Output the [X, Y] coordinate of the center of the cell containing the given text.  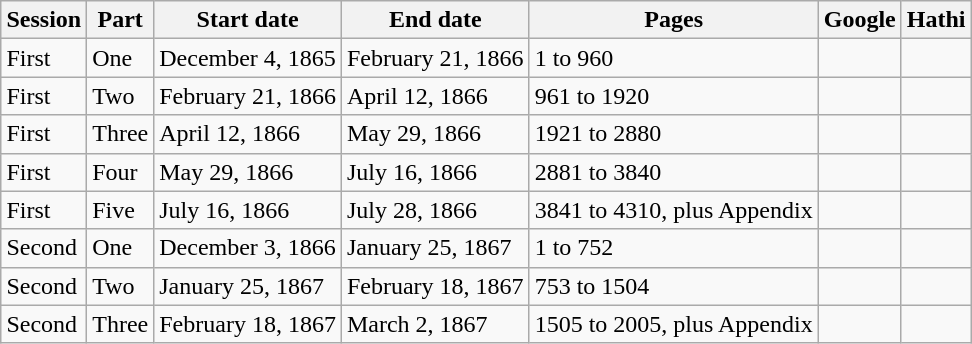
Google [860, 20]
End date [435, 20]
1505 to 2005, plus Appendix [674, 324]
Pages [674, 20]
Hathi [936, 20]
753 to 1504 [674, 286]
Start date [248, 20]
1 to 960 [674, 58]
December 4, 1865 [248, 58]
3841 to 4310, plus Appendix [674, 210]
Five [120, 210]
961 to 1920 [674, 96]
Session [44, 20]
Four [120, 172]
March 2, 1867 [435, 324]
1 to 752 [674, 248]
July 28, 1866 [435, 210]
2881 to 3840 [674, 172]
December 3, 1866 [248, 248]
Part [120, 20]
1921 to 2880 [674, 134]
